Scan for the cell matching the given text and deliver its (X, Y) coordinate at center. 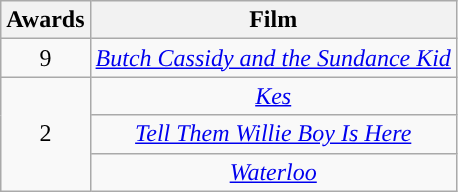
9 (46, 58)
Kes (273, 96)
Tell Them Willie Boy Is Here (273, 134)
Waterloo (273, 172)
Butch Cassidy and the Sundance Kid (273, 58)
Awards (46, 20)
Film (273, 20)
2 (46, 134)
